Detect which cell encompasses the target text, then output its (x, y) center coordinate. 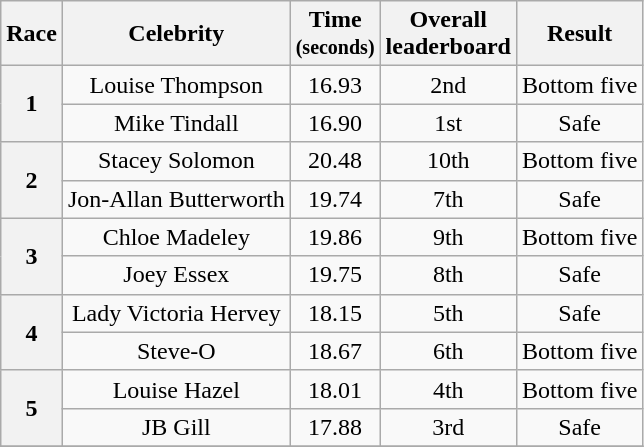
Stacey Solomon (176, 161)
3rd (448, 427)
1 (32, 104)
2nd (448, 85)
10th (448, 161)
4 (32, 332)
5th (448, 313)
Mike Tindall (176, 123)
2 (32, 180)
Jon-Allan Butterworth (176, 199)
Joey Essex (176, 275)
19.75 (335, 275)
8th (448, 275)
Lady Victoria Hervey (176, 313)
18.15 (335, 313)
Race (32, 34)
19.86 (335, 237)
3 (32, 256)
Louise Hazel (176, 389)
Time(seconds) (335, 34)
6th (448, 351)
5 (32, 408)
Louise Thompson (176, 85)
1st (448, 123)
JB Gill (176, 427)
4th (448, 389)
9th (448, 237)
16.93 (335, 85)
18.67 (335, 351)
Chloe Madeley (176, 237)
Celebrity (176, 34)
18.01 (335, 389)
Result (579, 34)
20.48 (335, 161)
Overallleaderboard (448, 34)
17.88 (335, 427)
Steve-O (176, 351)
19.74 (335, 199)
7th (448, 199)
16.90 (335, 123)
